Extract the (x, y) coordinate from the center of the cell holding the provided text.  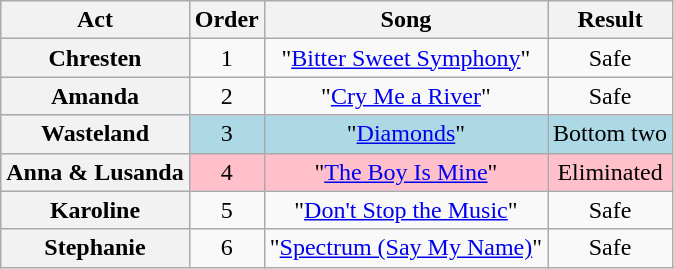
"Diamonds" (406, 134)
"Bitter Sweet Symphony" (406, 58)
3 (226, 134)
Order (226, 20)
"Don't Stop the Music" (406, 210)
Chresten (95, 58)
Stephanie (95, 248)
Anna & Lusanda (95, 172)
"The Boy Is Mine" (406, 172)
"Spectrum (Say My Name)" (406, 248)
Result (610, 20)
Bottom two (610, 134)
2 (226, 96)
4 (226, 172)
Wasteland (95, 134)
1 (226, 58)
Eliminated (610, 172)
Karoline (95, 210)
Song (406, 20)
"Cry Me a River" (406, 96)
5 (226, 210)
Act (95, 20)
Amanda (95, 96)
6 (226, 248)
